Provide the (x, y) coordinate of the cell's center where the given text is located.  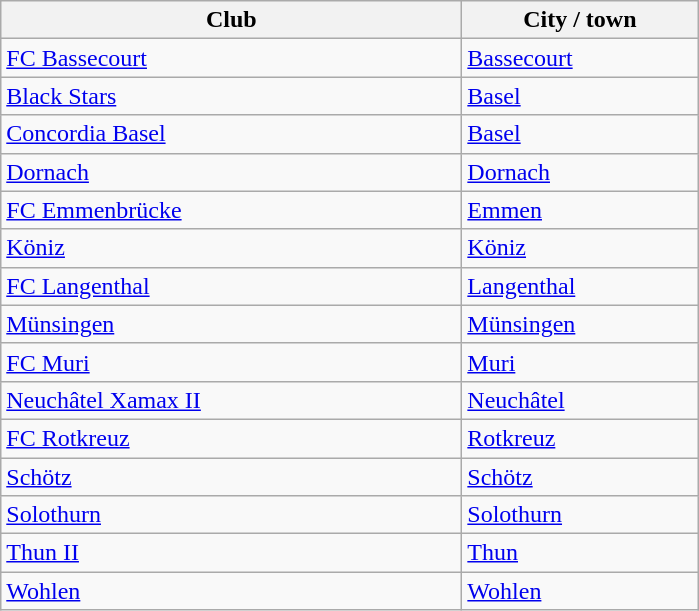
FC Langenthal (232, 286)
Emmen (580, 210)
Black Stars (232, 96)
Thun (580, 553)
Neuchâtel (580, 400)
FC Emmenbrücke (232, 210)
Bassecourt (580, 58)
FC Rotkreuz (232, 438)
FC Bassecourt (232, 58)
Club (232, 20)
Rotkreuz (580, 438)
Thun II (232, 553)
Concordia Basel (232, 134)
Langenthal (580, 286)
Muri (580, 362)
Neuchâtel Xamax II (232, 400)
City / town (580, 20)
FC Muri (232, 362)
